Identify which cell holds the provided text, then report its [x, y] central coordinate. 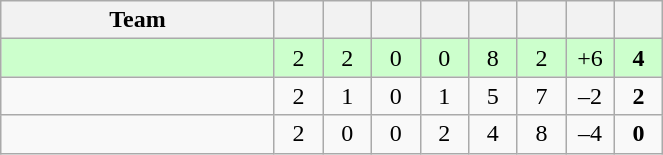
–4 [590, 134]
+6 [590, 58]
5 [494, 96]
–2 [590, 96]
Team [138, 20]
7 [542, 96]
